Find where the given text appears and provide that cell's center as (x, y) coordinate. 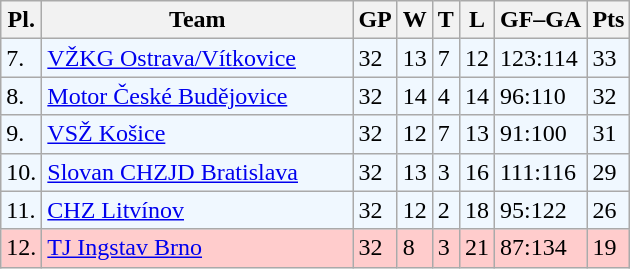
26 (608, 210)
10. (22, 172)
8 (414, 248)
4 (446, 96)
95:122 (540, 210)
VSŽ Košice (198, 134)
123:114 (540, 58)
CHZ Litvínov (198, 210)
19 (608, 248)
9. (22, 134)
Pts (608, 20)
33 (608, 58)
91:100 (540, 134)
87:134 (540, 248)
111:116 (540, 172)
18 (476, 210)
GF–GA (540, 20)
GP (375, 20)
TJ Ingstav Brno (198, 248)
7. (22, 58)
VŽKG Ostrava/Vítkovice (198, 58)
Slovan CHZJD Bratislava (198, 172)
12. (22, 248)
8. (22, 96)
29 (608, 172)
T (446, 20)
Motor České Budějovice (198, 96)
21 (476, 248)
16 (476, 172)
31 (608, 134)
W (414, 20)
96:110 (540, 96)
Pl. (22, 20)
Team (198, 20)
11. (22, 210)
L (476, 20)
2 (446, 210)
